Pinpoint the cell where the given text exists, returning its [X, Y] midpoint coordinate. 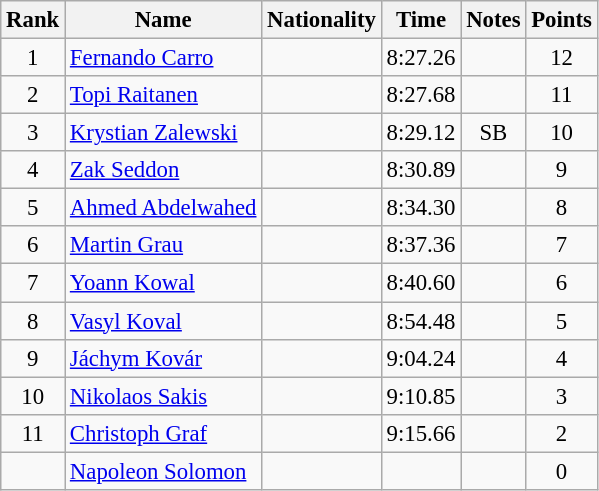
8:34.30 [421, 208]
8:37.36 [421, 245]
12 [562, 58]
Name [164, 20]
1 [33, 58]
Zak Seddon [164, 170]
Fernando Carro [164, 58]
8:27.26 [421, 58]
8:29.12 [421, 133]
Yoann Kowal [164, 283]
0 [562, 471]
Martin Grau [164, 245]
9:04.24 [421, 358]
8:27.68 [421, 95]
9:10.85 [421, 396]
8:30.89 [421, 170]
Nationality [322, 20]
Rank [33, 20]
SB [494, 133]
Christoph Graf [164, 433]
Nikolaos Sakis [164, 396]
Points [562, 20]
Napoleon Solomon [164, 471]
Time [421, 20]
Notes [494, 20]
8:54.48 [421, 321]
8:40.60 [421, 283]
Ahmed Abdelwahed [164, 208]
Vasyl Koval [164, 321]
Krystian Zalewski [164, 133]
Jáchym Kovár [164, 358]
Topi Raitanen [164, 95]
9:15.66 [421, 433]
